Detect which cell encompasses the target text, then output its [X, Y] center coordinate. 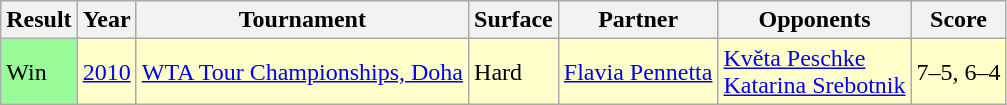
Win [39, 72]
WTA Tour Championships, Doha [302, 72]
Tournament [302, 20]
Květa Peschke Katarina Srebotnik [814, 72]
Opponents [814, 20]
Year [106, 20]
Hard [514, 72]
Surface [514, 20]
Partner [638, 20]
2010 [106, 72]
Result [39, 20]
7–5, 6–4 [958, 72]
Flavia Pennetta [638, 72]
Score [958, 20]
